Output the [X, Y] coordinate of the center of the cell containing the given text.  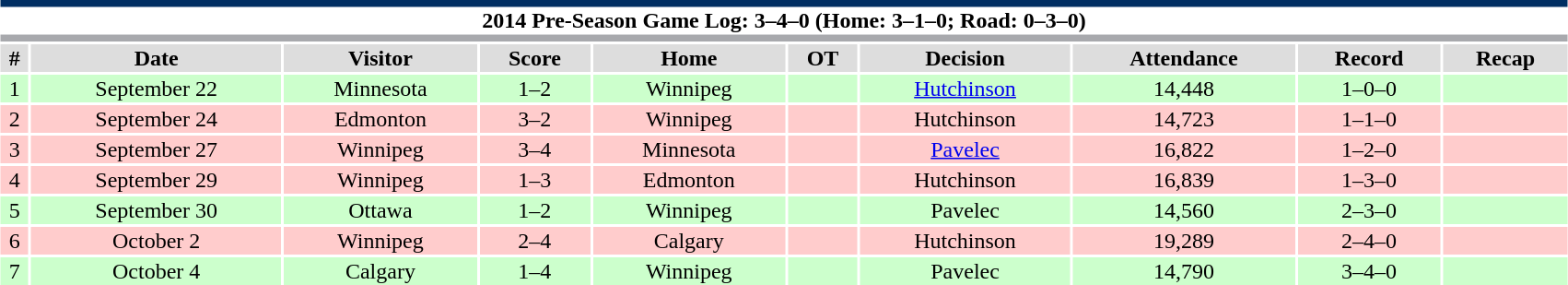
14,448 [1183, 89]
Decision [965, 58]
14,790 [1183, 271]
2–4 [534, 241]
1–4 [534, 271]
1–2–0 [1369, 149]
6 [15, 241]
Date [157, 58]
14,560 [1183, 210]
16,822 [1183, 149]
OT [822, 58]
September 22 [157, 89]
1–3–0 [1369, 180]
3–2 [534, 119]
16,839 [1183, 180]
2014 Pre-Season Game Log: 3–4–0 (Home: 3–1–0; Road: 0–3–0) [784, 20]
3–4 [534, 149]
# [15, 58]
Attendance [1183, 58]
Home [689, 58]
14,723 [1183, 119]
1–0–0 [1369, 89]
7 [15, 271]
2 [15, 119]
1–3 [534, 180]
4 [15, 180]
3–4–0 [1369, 271]
19,289 [1183, 241]
October 2 [157, 241]
September 24 [157, 119]
September 27 [157, 149]
Record [1369, 58]
Recap [1505, 58]
September 29 [157, 180]
5 [15, 210]
September 30 [157, 210]
Ottawa [380, 210]
Visitor [380, 58]
October 4 [157, 271]
3 [15, 149]
1–1–0 [1369, 119]
2–3–0 [1369, 210]
1 [15, 89]
Score [534, 58]
2–4–0 [1369, 241]
